Capture the cell that displays the provided text and extract its [x, y] central coordinate. 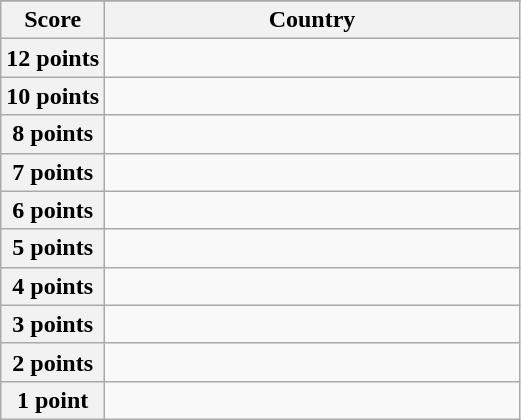
7 points [53, 172]
3 points [53, 324]
2 points [53, 362]
12 points [53, 58]
Score [53, 20]
4 points [53, 286]
10 points [53, 96]
6 points [53, 210]
Country [312, 20]
5 points [53, 248]
1 point [53, 400]
8 points [53, 134]
